From the cell containing the given text, extract its center point as (X, Y) coordinate. 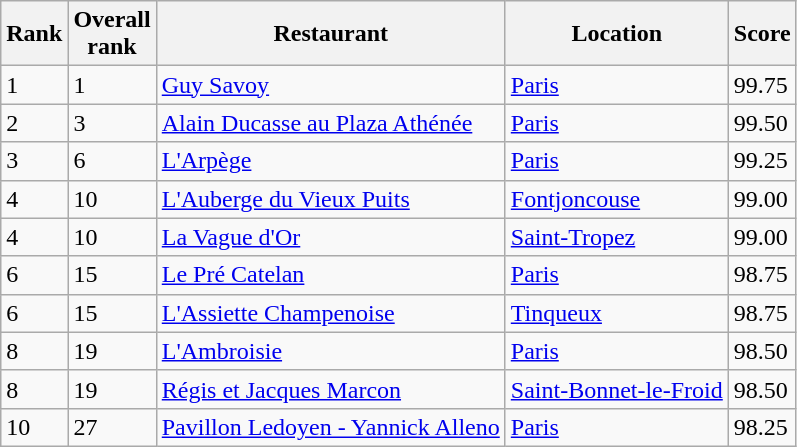
La Vague d'Or (330, 237)
Restaurant (330, 34)
Location (616, 34)
99.25 (762, 161)
L'Assiette Champenoise (330, 313)
Fontjoncouse (616, 199)
Rank (34, 34)
L'Ambroisie (330, 351)
L'Auberge du Vieux Puits (330, 199)
Régis et Jacques Marcon (330, 389)
Score (762, 34)
L'Arpège (330, 161)
27 (112, 427)
Guy Savoy (330, 85)
Tinqueux (616, 313)
Alain Ducasse au Plaza Athénée (330, 123)
2 (34, 123)
Pavillon Ledoyen - Yannick Alleno (330, 427)
Saint-Bonnet-le-Froid (616, 389)
99.75 (762, 85)
99.50 (762, 123)
Saint-Tropez (616, 237)
Overallrank (112, 34)
98.25 (762, 427)
Le Pré Catelan (330, 275)
